Scan for the cell matching the given text and deliver its (x, y) coordinate at center. 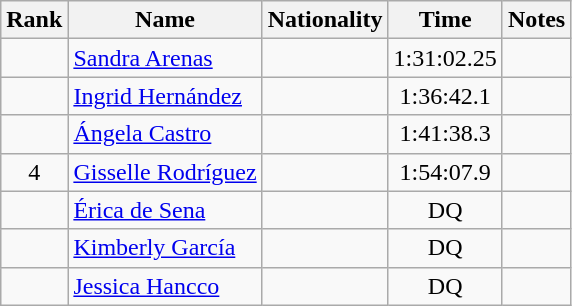
4 (34, 172)
Name (165, 20)
1:36:42.1 (445, 96)
Érica de Sena (165, 210)
1:54:07.9 (445, 172)
Notes (536, 20)
Kimberly García (165, 248)
1:41:38.3 (445, 134)
Sandra Arenas (165, 58)
Ángela Castro (165, 134)
Rank (34, 20)
Gisselle Rodríguez (165, 172)
Nationality (325, 20)
Ingrid Hernández (165, 96)
Time (445, 20)
Jessica Hancco (165, 286)
1:31:02.25 (445, 58)
